For the text-containing cell, return its midpoint in (x, y) coordinate format. 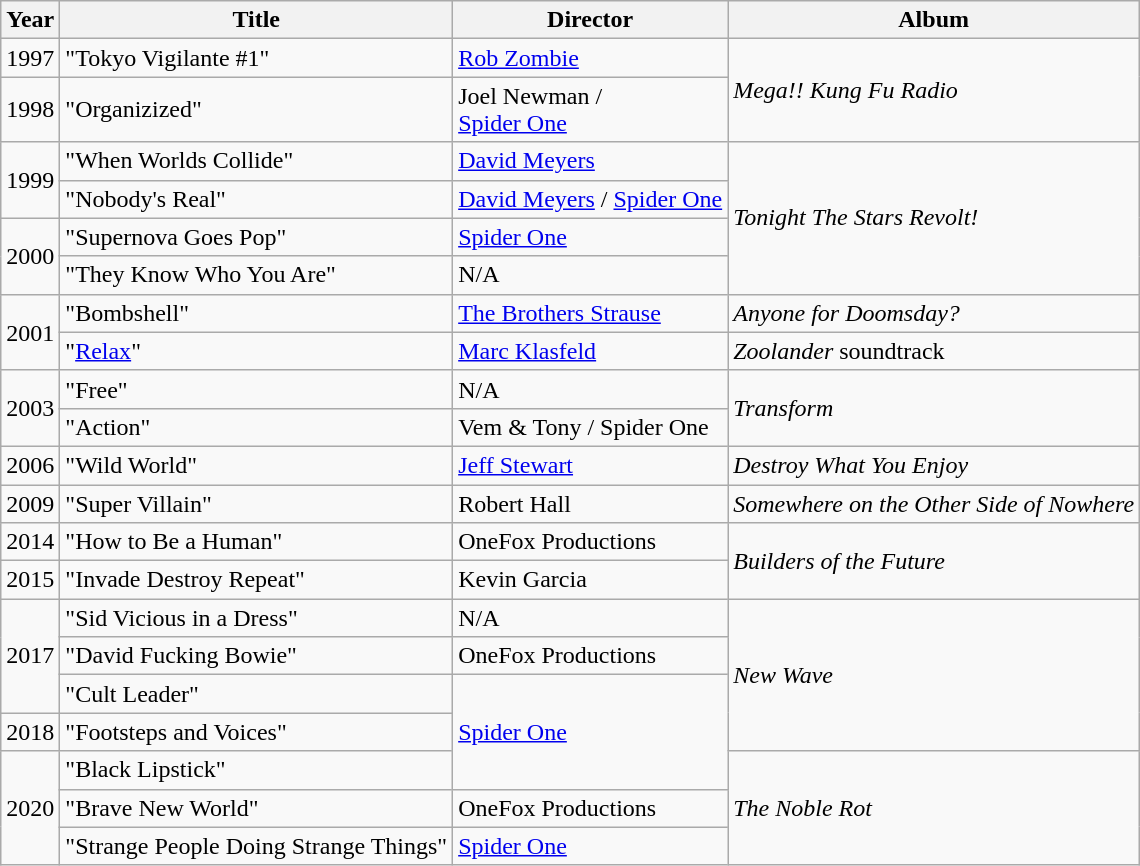
Somewhere on the Other Side of Nowhere (934, 503)
David Meyers / Spider One (590, 199)
Tonight The Stars Revolt! (934, 218)
Vem & Tony / Spider One (590, 427)
"Organizized" (256, 110)
2014 (30, 542)
The Brothers Strause (590, 313)
"They Know Who You Are" (256, 275)
"David Fucking Bowie" (256, 656)
"Supernova Goes Pop" (256, 237)
"Nobody's Real" (256, 199)
"Footsteps and Voices" (256, 732)
2017 (30, 656)
Joel Newman /Spider One (590, 110)
"Tokyo Vigilante #1" (256, 58)
Zoolander soundtrack (934, 351)
1998 (30, 110)
New Wave (934, 675)
2003 (30, 408)
2015 (30, 580)
Title (256, 20)
1999 (30, 180)
Rob Zombie (590, 58)
"Super Villain" (256, 503)
"Black Lipstick" (256, 770)
"Bombshell" (256, 313)
"Wild World" (256, 465)
Jeff Stewart (590, 465)
2018 (30, 732)
"Relax" (256, 351)
Mega!! Kung Fu Radio (934, 90)
"Action" (256, 427)
Anyone for Doomsday? (934, 313)
Builders of the Future (934, 561)
Destroy What You Enjoy (934, 465)
2020 (30, 808)
David Meyers (590, 161)
2001 (30, 332)
Kevin Garcia (590, 580)
The Noble Rot (934, 808)
"Brave New World" (256, 808)
Marc Klasfeld (590, 351)
Transform (934, 408)
"Strange People Doing Strange Things" (256, 846)
2006 (30, 465)
Album (934, 20)
2009 (30, 503)
"Free" (256, 389)
"Invade Destroy Repeat" (256, 580)
Year (30, 20)
2000 (30, 256)
1997 (30, 58)
Director (590, 20)
"Cult Leader" (256, 694)
"How to Be a Human" (256, 542)
"When Worlds Collide" (256, 161)
Robert Hall (590, 503)
"Sid Vicious in a Dress" (256, 618)
